Find where the given text appears and provide that cell's center as (x, y) coordinate. 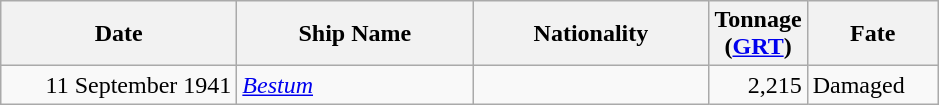
Nationality (591, 34)
Fate (872, 34)
2,215 (758, 85)
Tonnage(GRT) (758, 34)
Ship Name (355, 34)
11 September 1941 (119, 85)
Damaged (872, 85)
Bestum (355, 85)
Date (119, 34)
